Scan for the cell matching the given text and deliver its [X, Y] coordinate at center. 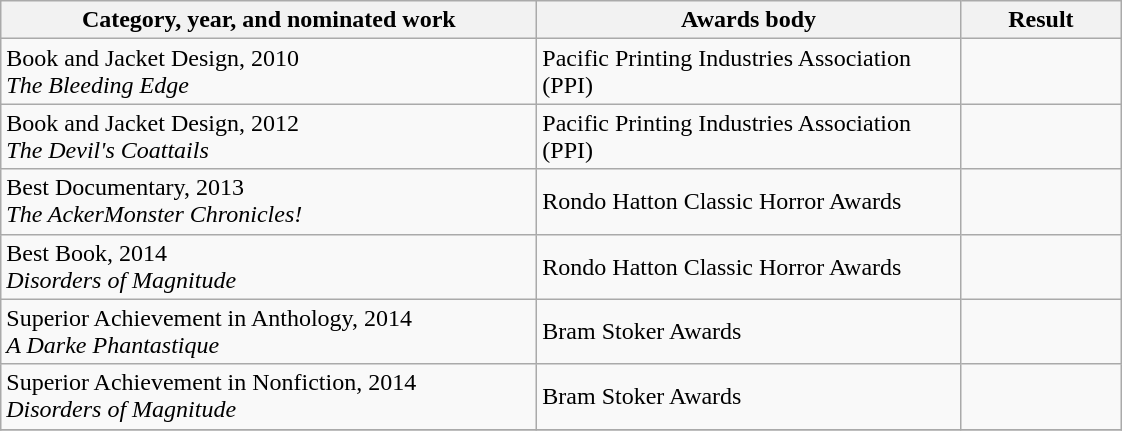
Superior Achievement in Nonfiction, 2014Disorders of Magnitude [269, 396]
Awards body [749, 20]
Best Documentary, 2013The AckerMonster Chronicles! [269, 202]
Result [1040, 20]
Best Book, 2014Disorders of Magnitude [269, 266]
Superior Achievement in Anthology, 2014A Darke Phantastique [269, 332]
Book and Jacket Design, 2012The Devil's Coattails [269, 136]
Book and Jacket Design, 2010The Bleeding Edge [269, 72]
Category, year, and nominated work [269, 20]
